Determine the [x, y] coordinate at the center of the cell enclosing the given text.  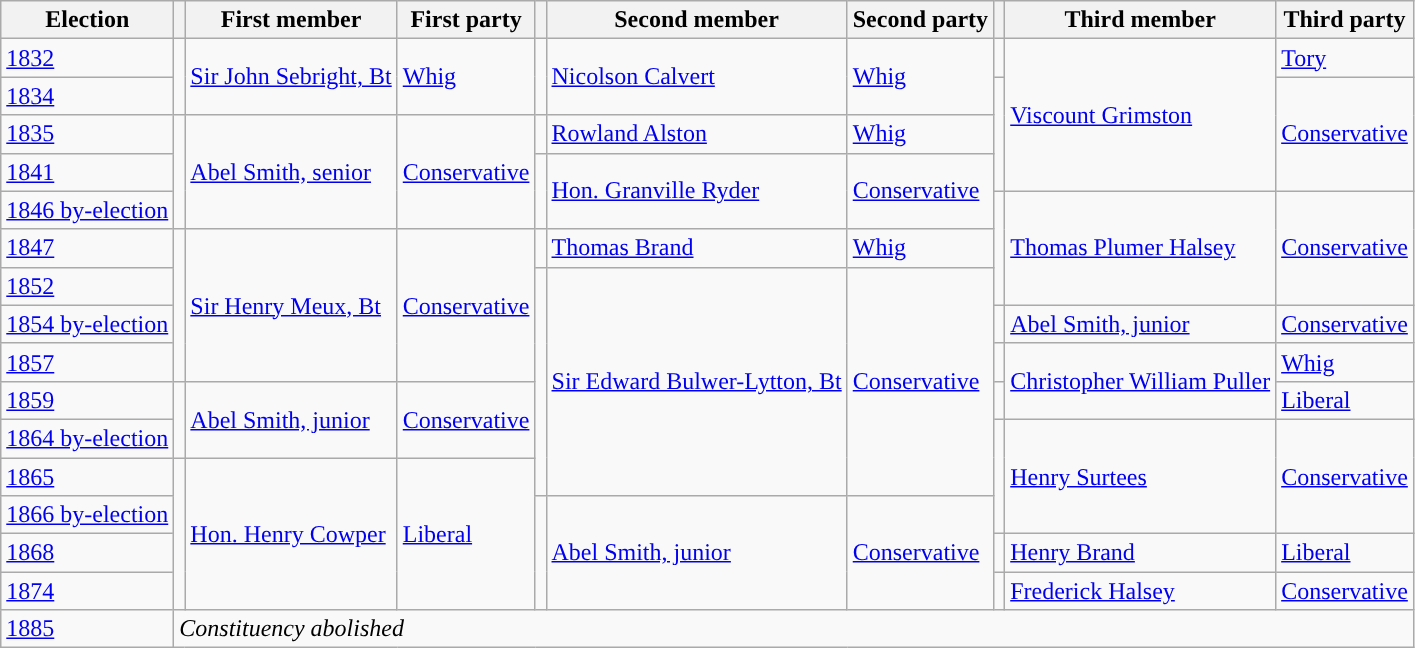
Abel Smith, senior [291, 172]
Henry Brand [1140, 553]
1834 [88, 96]
Sir Henry Meux, Bt [291, 305]
Sir John Sebright, Bt [291, 77]
1866 by-election [88, 515]
Henry Surtees [1140, 476]
Rowland Alston [696, 134]
1846 by-election [88, 210]
Viscount Grimston [1140, 115]
1854 by-election [88, 324]
Third member [1140, 20]
1847 [88, 248]
1868 [88, 553]
First party [466, 20]
1857 [88, 362]
1864 by-election [88, 438]
Constituency abolished [794, 629]
1832 [88, 58]
1865 [88, 477]
1859 [88, 400]
1841 [88, 172]
Sir Edward Bulwer-Lytton, Bt [696, 381]
Third party [1345, 20]
Tory [1345, 58]
Second member [696, 20]
Thomas Brand [696, 248]
Hon. Henry Cowper [291, 534]
First member [291, 20]
1885 [88, 629]
Christopher William Puller [1140, 381]
Election [88, 20]
Frederick Halsey [1140, 591]
Hon. Granville Ryder [696, 191]
1852 [88, 286]
1835 [88, 134]
Thomas Plumer Halsey [1140, 248]
1874 [88, 591]
Nicolson Calvert [696, 77]
Second party [920, 20]
